Determine the [X, Y] coordinate at the center of the cell enclosing the given text.  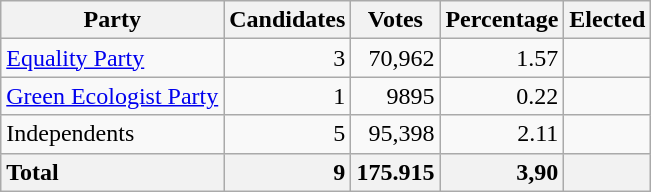
3 [288, 58]
1.57 [502, 58]
0.22 [502, 96]
Total [112, 172]
5 [288, 134]
1 [288, 96]
95,398 [396, 134]
Candidates [288, 20]
175.915 [396, 172]
9895 [396, 96]
Independents [112, 134]
Votes [396, 20]
Percentage [502, 20]
Elected [608, 20]
Green Ecologist Party [112, 96]
9 [288, 172]
Equality Party [112, 58]
2.11 [502, 134]
70,962 [396, 58]
Party [112, 20]
3,90 [502, 172]
